From the cell containing the given text, extract its center point as (X, Y) coordinate. 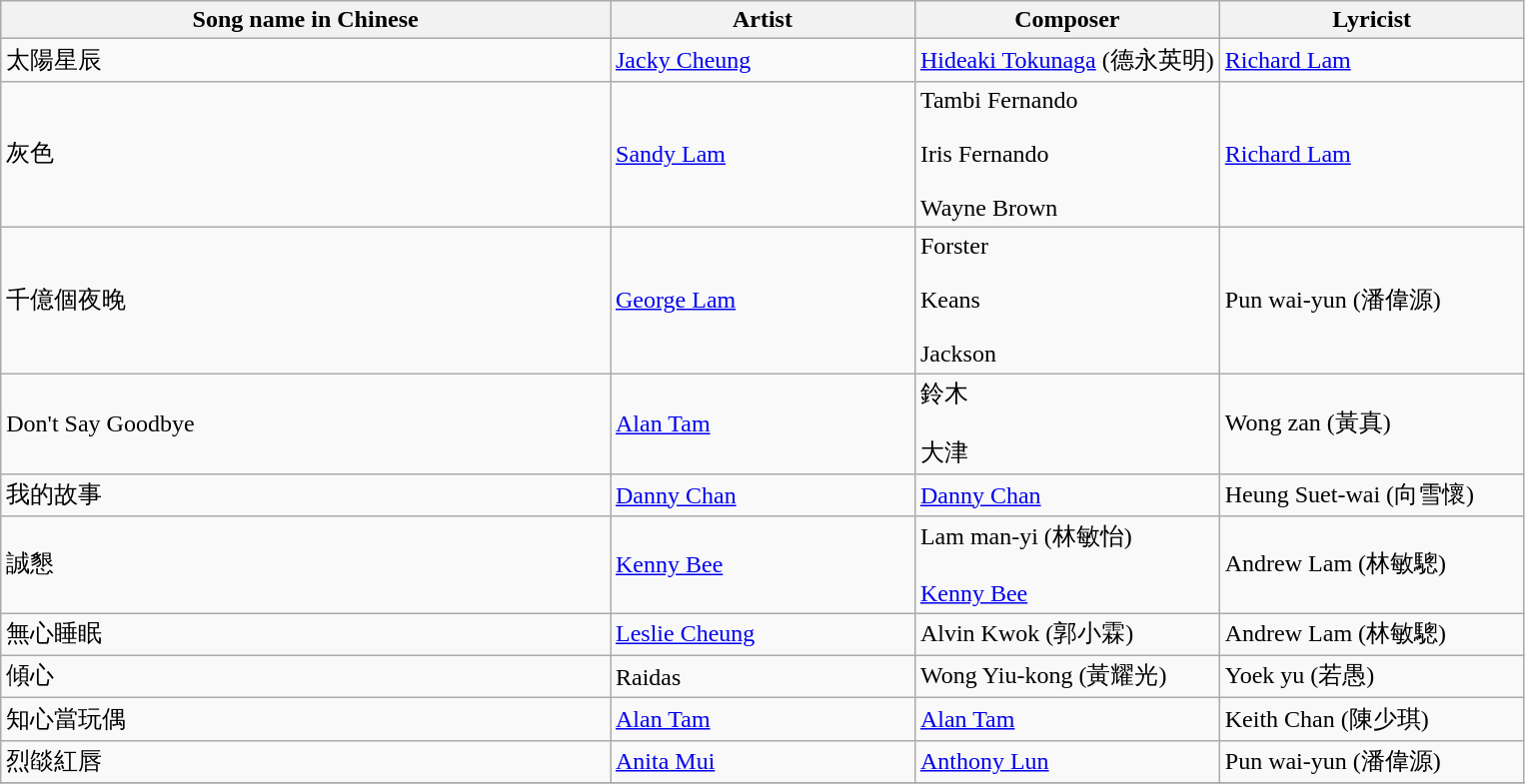
Raidas (762, 677)
Keith Chan (陳少琪) (1371, 719)
Leslie Cheung (762, 635)
Wong Yiu-kong (黃耀光) (1067, 677)
Tambi FernandoIris FernandoWayne Brown (1067, 154)
Lam man-yi (林敏怡)Kenny Bee (1067, 565)
Artist (762, 20)
ForsterKeansJackson (1067, 300)
鈴木大津 (1067, 423)
Heung Suet-wai (向雪懷) (1371, 495)
我的故事 (306, 495)
Hideaki Tokunaga (德永英明) (1067, 60)
Don't Say Goodbye (306, 423)
知心當玩偶 (306, 719)
灰色 (306, 154)
Wong zan (黃真) (1371, 423)
烈燄紅唇 (306, 761)
無心睡眠 (306, 635)
傾心 (306, 677)
Kenny Bee (762, 565)
誠懇 (306, 565)
Anthony Lun (1067, 761)
千億個夜晚 (306, 300)
Yoek yu (若愚) (1371, 677)
Anita Mui (762, 761)
Song name in Chinese (306, 20)
George Lam (762, 300)
Alvin Kwok (郭小霖) (1067, 635)
太陽星辰 (306, 60)
Sandy Lam (762, 154)
Lyricist (1371, 20)
Jacky Cheung (762, 60)
Composer (1067, 20)
